From the cell containing the given text, extract its center point as (X, Y) coordinate. 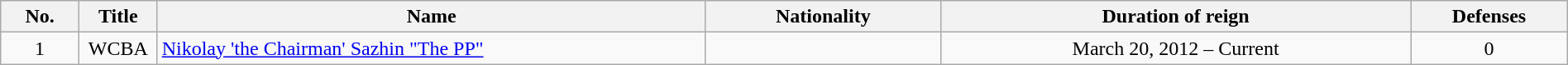
Defenses (1489, 17)
Duration of reign (1175, 17)
1 (40, 48)
Nikolay 'the Chairman' Sazhin "The PP" (432, 48)
March 20, 2012 – Current (1175, 48)
WCBA (117, 48)
Name (432, 17)
Nationality (823, 17)
0 (1489, 48)
Title (117, 17)
No. (40, 17)
